Determine the [x, y] coordinate at the center of the cell enclosing the given text.  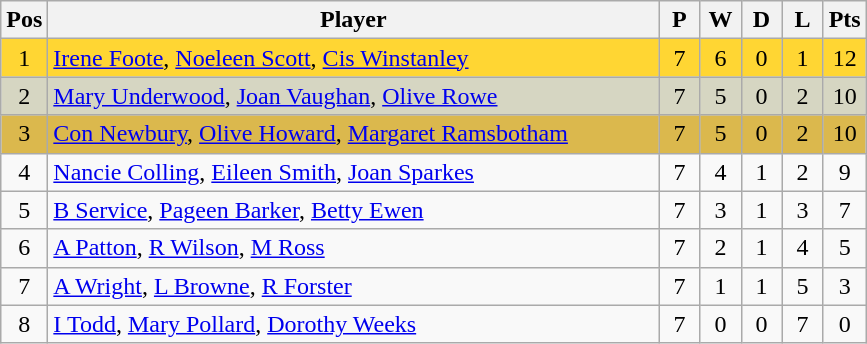
Irene Foote, Noeleen Scott, Cis Winstanley [354, 58]
P [680, 20]
Nancie Colling, Eileen Smith, Joan Sparkes [354, 172]
B Service, Pageen Barker, Betty Ewen [354, 210]
8 [24, 324]
W [720, 20]
D [762, 20]
Mary Underwood, Joan Vaughan, Olive Rowe [354, 96]
9 [844, 172]
I Todd, Mary Pollard, Dorothy Weeks [354, 324]
A Patton, R Wilson, M Ross [354, 248]
12 [844, 58]
Player [354, 20]
Pos [24, 20]
Pts [844, 20]
A Wright, L Browne, R Forster [354, 286]
L [802, 20]
Con Newbury, Olive Howard, Margaret Ramsbotham [354, 134]
